Return the [x, y] coordinate for the center point of the cell that contains the specified text.  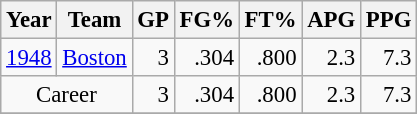
PPG [389, 20]
APG [332, 20]
Team [94, 20]
FG% [206, 20]
Year [29, 20]
FT% [270, 20]
Career [66, 95]
1948 [29, 58]
GP [153, 20]
Boston [94, 58]
